Pinpoint the cell where the given text exists, returning its [X, Y] midpoint coordinate. 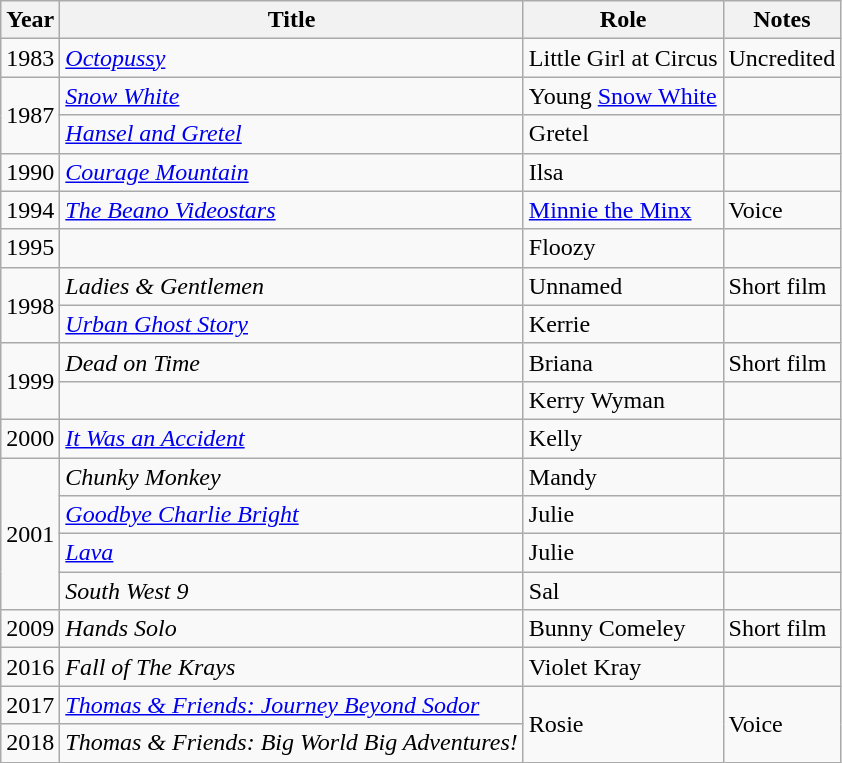
2018 [30, 743]
Kelly [623, 438]
2016 [30, 667]
South West 9 [292, 591]
Bunny Comeley [623, 629]
The Beano Videostars [292, 210]
Mandy [623, 477]
1990 [30, 172]
Urban Ghost Story [292, 324]
Violet Kray [623, 667]
Octopussy [292, 58]
Ladies & Gentlemen [292, 286]
Notes [782, 20]
Minnie the Minx [623, 210]
Hands Solo [292, 629]
Kerrie [623, 324]
Chunky Monkey [292, 477]
1998 [30, 305]
2009 [30, 629]
1983 [30, 58]
Lava [292, 553]
Year [30, 20]
Thomas & Friends: Big World Big Adventures! [292, 743]
2000 [30, 438]
2017 [30, 705]
Floozy [623, 248]
Little Girl at Circus [623, 58]
Kerry Wyman [623, 400]
Title [292, 20]
Rosie [623, 724]
Fall of The Krays [292, 667]
Dead on Time [292, 362]
Snow White [292, 96]
2001 [30, 534]
Unnamed [623, 286]
Uncredited [782, 58]
1999 [30, 381]
Briana [623, 362]
1987 [30, 115]
Role [623, 20]
Sal [623, 591]
Young Snow White [623, 96]
Gretel [623, 134]
Ilsa [623, 172]
Hansel and Gretel [292, 134]
It Was an Accident [292, 438]
1994 [30, 210]
1995 [30, 248]
Goodbye Charlie Bright [292, 515]
Thomas & Friends: Journey Beyond Sodor [292, 705]
Courage Mountain [292, 172]
